Output the (X, Y) coordinate of the center of the cell containing the given text.  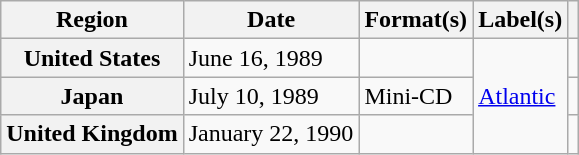
Japan (92, 96)
United Kingdom (92, 134)
United States (92, 58)
Atlantic (520, 96)
Region (92, 20)
Date (271, 20)
July 10, 1989 (271, 96)
Mini-CD (416, 96)
June 16, 1989 (271, 58)
January 22, 1990 (271, 134)
Format(s) (416, 20)
Label(s) (520, 20)
